Determine the (x, y) coordinate at the center of the cell enclosing the given text.  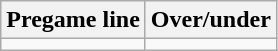
Over/under (210, 20)
Pregame line (74, 20)
